From the cell containing the given text, extract its center point as [x, y] coordinate. 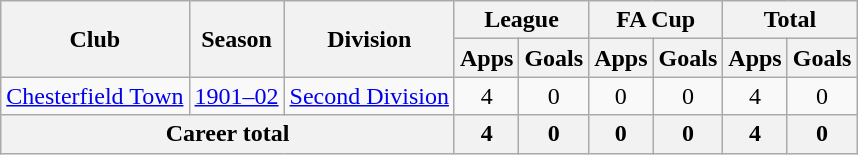
Season [236, 39]
Second Division [369, 96]
League [521, 20]
Club [95, 39]
Career total [228, 134]
Division [369, 39]
Chesterfield Town [95, 96]
Total [790, 20]
FA Cup [656, 20]
1901–02 [236, 96]
